Return the [x, y] coordinate for the center point of the cell that contains the specified text.  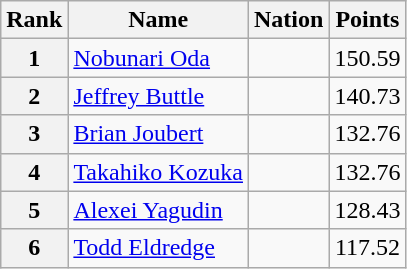
Points [368, 20]
Alexei Yagudin [158, 210]
2 [34, 96]
Brian Joubert [158, 134]
5 [34, 210]
128.43 [368, 210]
1 [34, 58]
Takahiko Kozuka [158, 172]
140.73 [368, 96]
4 [34, 172]
117.52 [368, 248]
Nation [289, 20]
Name [158, 20]
150.59 [368, 58]
Jeffrey Buttle [158, 96]
Rank [34, 20]
3 [34, 134]
Nobunari Oda [158, 58]
6 [34, 248]
Todd Eldredge [158, 248]
